Locate the cell with the specified text and output its (x, y) center coordinate. 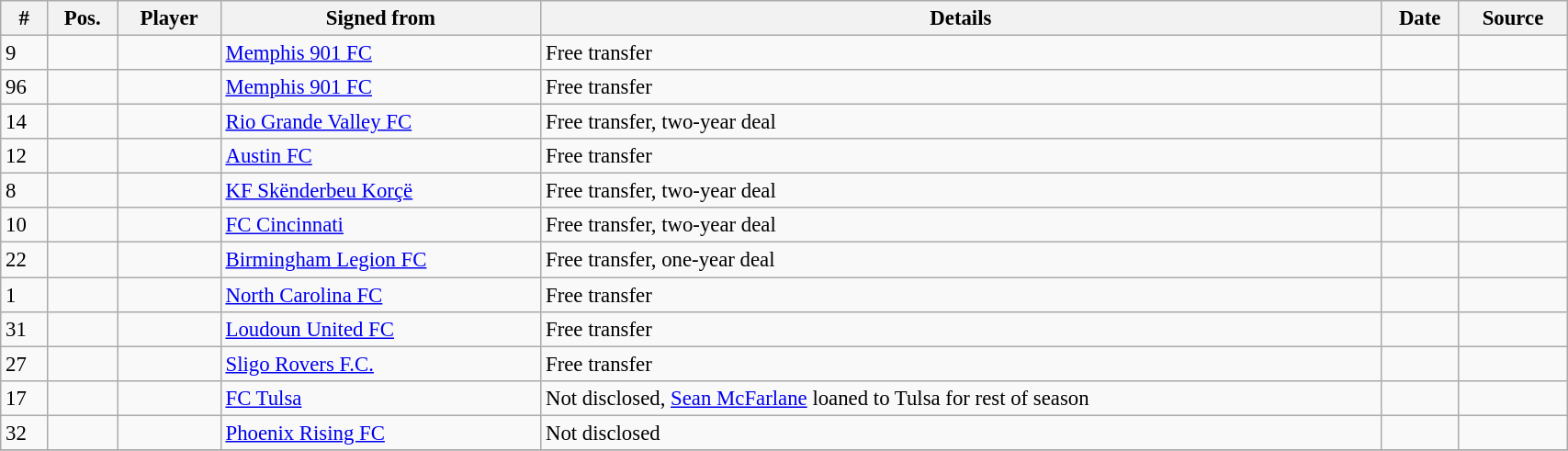
North Carolina FC (380, 295)
8 (24, 191)
Details (961, 18)
Sligo Rovers F.C. (380, 364)
Not disclosed, Sean McFarlane loaned to Tulsa for rest of season (961, 398)
32 (24, 433)
22 (24, 260)
Phoenix Rising FC (380, 433)
9 (24, 53)
12 (24, 156)
FC Cincinnati (380, 225)
31 (24, 329)
FC Tulsa (380, 398)
Signed from (380, 18)
Source (1512, 18)
10 (24, 225)
Not disclosed (961, 433)
96 (24, 87)
KF Skënderbeu Korçë (380, 191)
1 (24, 295)
Date (1420, 18)
Loudoun United FC (380, 329)
17 (24, 398)
Rio Grande Valley FC (380, 122)
14 (24, 122)
# (24, 18)
Pos. (83, 18)
Player (169, 18)
27 (24, 364)
Birmingham Legion FC (380, 260)
Austin FC (380, 156)
Free transfer, one-year deal (961, 260)
